For the text-containing cell, return its midpoint in (X, Y) coordinate format. 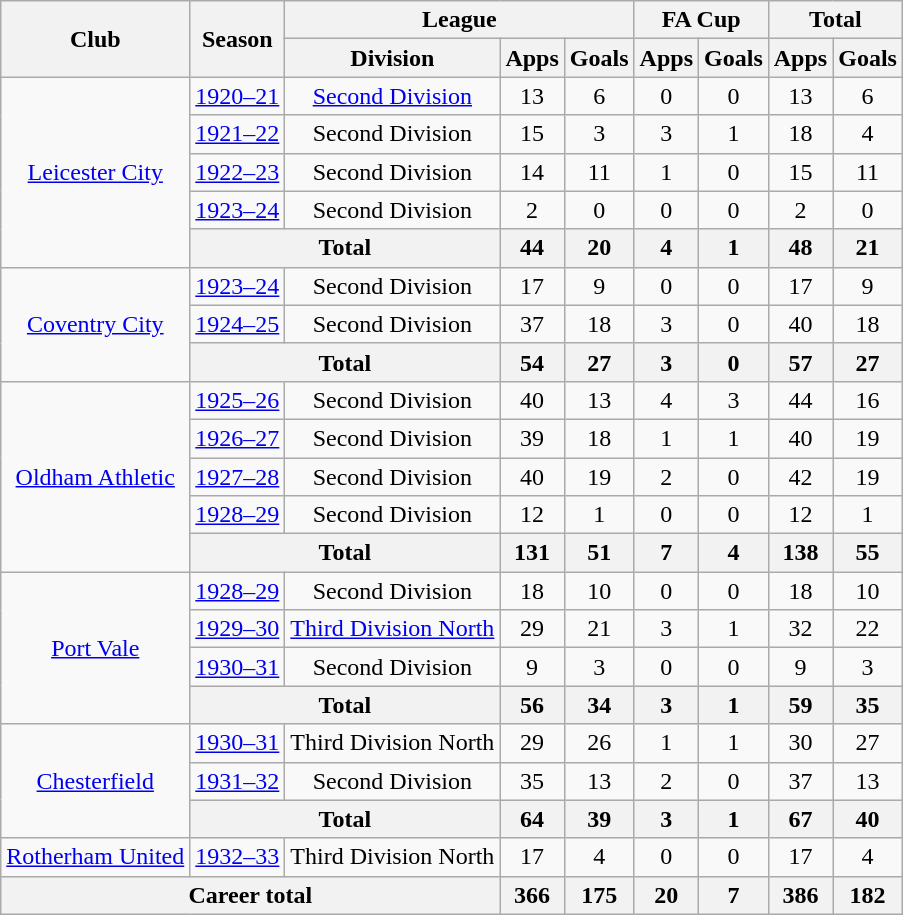
Port Vale (96, 648)
Club (96, 39)
366 (532, 895)
48 (800, 248)
386 (800, 895)
Season (238, 39)
55 (868, 553)
64 (532, 819)
175 (599, 895)
131 (532, 553)
1931–32 (238, 781)
Division (392, 58)
1921–22 (238, 134)
1929–30 (238, 629)
56 (532, 705)
1920–21 (238, 96)
1927–28 (238, 477)
1932–33 (238, 857)
FA Cup (701, 20)
Coventry City (96, 324)
59 (800, 705)
League (460, 20)
1925–26 (238, 400)
138 (800, 553)
1922–23 (238, 172)
67 (800, 819)
34 (599, 705)
16 (868, 400)
Oldham Athletic (96, 476)
1924–25 (238, 324)
Rotherham United (96, 857)
30 (800, 743)
54 (532, 362)
26 (599, 743)
182 (868, 895)
Chesterfield (96, 781)
51 (599, 553)
Leicester City (96, 172)
1926–27 (238, 438)
14 (532, 172)
Career total (250, 895)
32 (800, 629)
42 (800, 477)
22 (868, 629)
57 (800, 362)
